Pinpoint the cell where the given text exists, returning its [X, Y] midpoint coordinate. 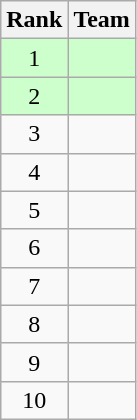
9 [34, 362]
1 [34, 58]
3 [34, 134]
6 [34, 248]
5 [34, 210]
8 [34, 324]
4 [34, 172]
Team [102, 20]
10 [34, 400]
2 [34, 96]
Rank [34, 20]
7 [34, 286]
